Pinpoint the cell where the given text exists, returning its (x, y) midpoint coordinate. 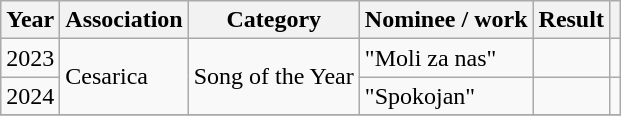
Nominee / work (446, 20)
"Spokojan" (446, 96)
Association (124, 20)
Result (571, 20)
Song of the Year (274, 77)
2023 (30, 58)
"Moli za nas" (446, 58)
Category (274, 20)
Year (30, 20)
Cesarica (124, 77)
2024 (30, 96)
